Determine the (X, Y) coordinate at the center of the cell enclosing the given text.  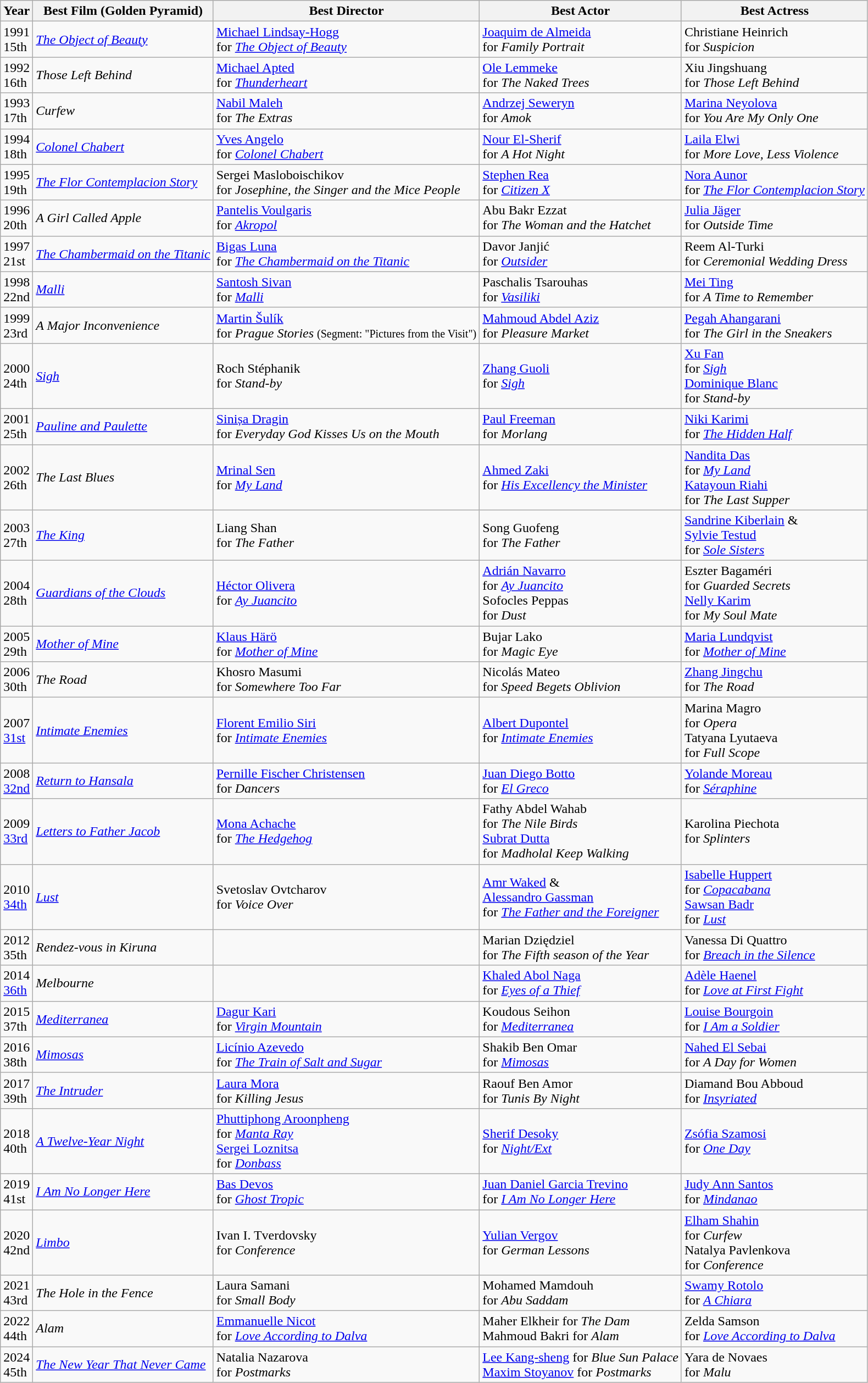
Yves Angelofor Colonel Chabert (346, 146)
Best Actor (581, 11)
Guardians of the Clouds (123, 594)
Khosro Masumifor Somewhere Too Far (346, 679)
Amr Waked &Alessandro Gassmanfor The Father and the Foreigner (581, 897)
Maria Lundqvistfor Mother of Mine (775, 644)
Emmanuelle Nicotfor Love According to Dalva (346, 1329)
199115th (16, 40)
Licínio Azevedofor The Train of Salt and Sugar (346, 1054)
202042nd (16, 1242)
Diamand Bou Abboudfor Insyriated (775, 1091)
Marian Dziędzielfor The Fifth season of the Year (581, 948)
Juan Daniel Garcia Trevinofor I Am No Longer Here (581, 1192)
Lee Kang-sheng for Blue Sun Palace Maxim Stoyanov for Postmarks (581, 1364)
Michael Lindsay-Hoggfor The Object of Beauty (346, 40)
Reem Al-Turkifor Ceremonial Wedding Dress (775, 254)
Paschalis Tsarouhasfor Vasiliki (581, 289)
Khaled Abol Nagafor Eyes of a Thief (581, 983)
199620th (16, 218)
The New Year That Never Came (123, 1364)
Fathy Abdel Wahabfor The Nile BirdsSubrat Duttafor Madholal Keep Walking (581, 831)
Mahmoud Abdel Azizfor Pleasure Market (581, 325)
The King (123, 535)
Letters to Father Jacob (123, 831)
Elham Shahinfor CurfewNatalya Pavlenkovafor Conference (775, 1242)
Svetoslav Ovtcharovfor Voice Over (346, 897)
Pauline and Paulette (123, 427)
199317th (16, 111)
The Object of Beauty (123, 40)
Dagur Karifor Virgin Mountain (346, 1019)
Louise Bourgoinfor I Am a Soldier (775, 1019)
Nora Aunorfor The Flor Contemplacion Story (775, 182)
200125th (16, 427)
Marina Magrofor OperaTatyana Lyutaevafor Full Scope (775, 730)
Alam (123, 1329)
199216th (16, 75)
Sherif Desokyfor Night/Ext (581, 1141)
200226th (16, 477)
Ahmed Zakifor His Excellency the Minister (581, 477)
Swamy Rotolofor A Chiara (775, 1293)
Albert Dupontelfor Intimate Enemies (581, 730)
Natalia Nazarovafor Postmarks (346, 1364)
Curfew (123, 111)
Adrián Navarrofor Ay JuancitoSofocles Peppasfor Dust (581, 594)
199519th (16, 182)
The Flor Contemplacion Story (123, 182)
201638th (16, 1054)
Xu Fanfor SighDominique Blancfor Stand-by (775, 376)
Santosh Sivanfor Malli (346, 289)
Pernille Fischer Christensenfor Dancers (346, 781)
Bigas Lunafor The Chambermaid on the Titanic (346, 254)
Malli (123, 289)
Davor Janjićfor Outsider (581, 254)
Bujar Lakofor Magic Eye (581, 644)
Zelda Samsonfor Love According to Dalva (775, 1329)
Martin Šulíkfor Prague Stories (Segment: "Pictures from the Visit") (346, 325)
199923rd (16, 325)
Mona Achachefor The Hedgehog (346, 831)
A Major Inconvenience (123, 325)
Paul Freemanfor Morlang (581, 427)
Sinișa Draginfor Everyday God Kisses Us on the Mouth (346, 427)
Laila Elwifor More Love, Less Violence (775, 146)
Lust (123, 897)
Adèle Haenelfor Love at First Fight (775, 983)
201941st (16, 1192)
Isabelle Huppertfor CopacabanaSawsan Badrfor Lust (775, 897)
Michael Aptedfor Thunderheart (346, 75)
Colonel Chabert (123, 146)
200731st (16, 730)
Pegah Ahangaranifor The Girl in the Sneakers (775, 325)
Pantelis Voulgarisfor Akropol (346, 218)
Nahed El Sebaifor A Day for Women (775, 1054)
Stephen Reafor Citizen X (581, 182)
Sergei Masloboischikovfor Josephine, the Singer and the Mice People (346, 182)
202143rd (16, 1293)
Karolina Piechotafor Splinters (775, 831)
Mediterranea (123, 1019)
Raouf Ben Amorfor Tunis By Night (581, 1091)
Christiane Heinrichfor Suspicion (775, 40)
Sandrine Kiberlain &Sylvie Testudfor Sole Sisters (775, 535)
Abu Bakr Ezzatfor The Woman and the Hatchet (581, 218)
Nandita Dasfor My LandKatayoun Riahifor The Last Supper (775, 477)
Judy Ann Santosfor Mindanao (775, 1192)
Maher Elkheir for The DamMahmoud Bakri for Alam (581, 1329)
The Road (123, 679)
Vanessa Di Quattrofor Breach in the Silence (775, 948)
201235th (16, 948)
Xiu Jingshuangfor Those Left Behind (775, 75)
199822nd (16, 289)
Mother of Mine (123, 644)
201034th (16, 897)
Shakib Ben Omarfor Mimosas (581, 1054)
Eszter Bagamérifor Guarded SecretsNelly Karimfor My Soul Mate (775, 594)
Koudous Seihonfor Mediterranea (581, 1019)
Yulian Vergovfor German Lessons (581, 1242)
A Girl Called Apple (123, 218)
Best Film (Golden Pyramid) (123, 11)
Joaquim de Almeidafor Family Portrait (581, 40)
Best Director (346, 11)
The Chambermaid on the Titanic (123, 254)
Héctor Oliverafor Ay Juancito (346, 594)
Rendez-vous in Kiruna (123, 948)
Ole Lemmekefor The Naked Trees (581, 75)
Klaus Häröfor Mother of Mine (346, 644)
Zhang Guolifor Sigh (581, 376)
200024th (16, 376)
201436th (16, 983)
Ivan I. Tverdovskyfor Conference (346, 1242)
Laura Morafor Killing Jesus (346, 1091)
Niki Karimifor The Hidden Half (775, 427)
Nicolás Mateofor Speed Begets Oblivion (581, 679)
Best Actress (775, 11)
200428th (16, 594)
200933rd (16, 831)
Mrinal Senfor My Land (346, 477)
Nabil Malehfor The Extras (346, 111)
Juan Diego Bottofor El Greco (581, 781)
Andrzej Sewerynfor Amok (581, 111)
Intimate Enemies (123, 730)
200630th (16, 679)
201537th (16, 1019)
200529th (16, 644)
Laura Samanifor Small Body (346, 1293)
The Last Blues (123, 477)
Zsófia Szamosifor One Day (775, 1141)
Mei Tingfor A Time to Remember (775, 289)
Sigh (123, 376)
Year (16, 11)
Those Left Behind (123, 75)
Yolande Moreaufor Séraphine (775, 781)
Zhang Jingchufor The Road (775, 679)
Song Guofengfor The Father (581, 535)
Mimosas (123, 1054)
I Am No Longer Here (123, 1192)
199721st (16, 254)
Yara de Novaesfor Malu (775, 1364)
Liang Shanfor The Father (346, 535)
Limbo (123, 1242)
201739th (16, 1091)
200832nd (16, 781)
A Twelve-Year Night (123, 1141)
201840th (16, 1141)
Phuttiphong Aroonphengfor Manta RaySergei Loznitsafor Donbass (346, 1141)
Florent Emilio Sirifor Intimate Enemies (346, 730)
199418th (16, 146)
Melbourne (123, 983)
202445th (16, 1364)
Nour El-Sheriffor A Hot Night (581, 146)
Roch Stéphanikfor Stand-by (346, 376)
200327th (16, 535)
Mohamed Mamdouhfor Abu Saddam (581, 1293)
Marina Neyolovafor You Are My Only One (775, 111)
Bas Devosfor Ghost Tropic (346, 1192)
Julia Jägerfor Outside Time (775, 218)
Return to Hansala (123, 781)
The Hole in the Fence (123, 1293)
The Intruder (123, 1091)
202244th (16, 1329)
